Locate the cell with the specified text and output its (x, y) center coordinate. 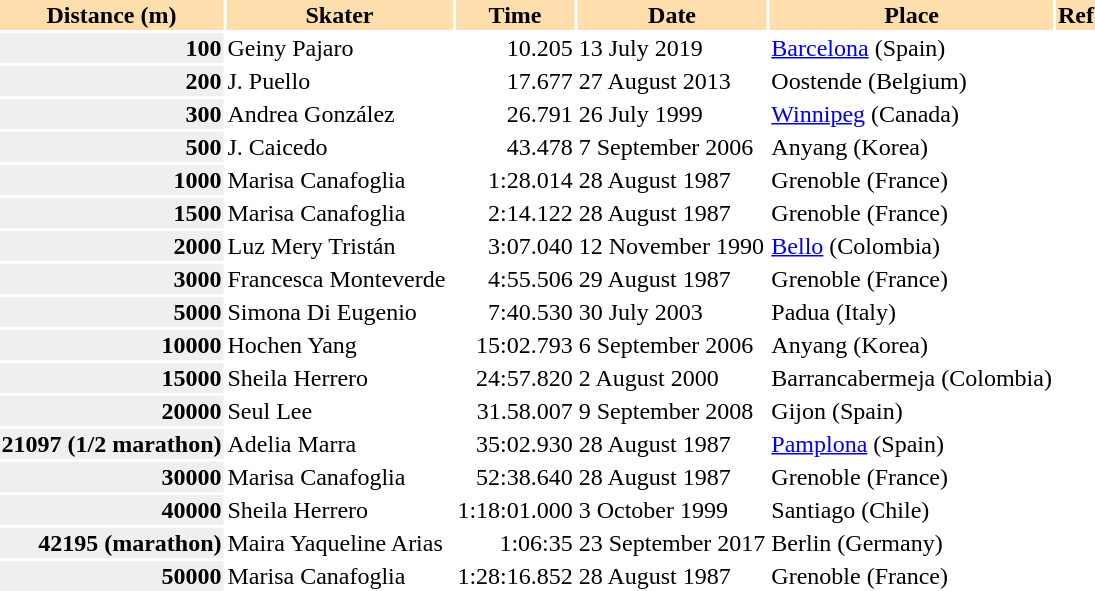
31.58.007 (515, 411)
Adelia Marra (336, 444)
Berlin (Germany) (912, 543)
500 (112, 147)
Pamplona (Spain) (912, 444)
Distance (m) (112, 15)
6 September 2006 (672, 345)
Winnipeg (Canada) (912, 114)
Bello (Colombia) (912, 246)
Oostende (Belgium) (912, 81)
43.478 (515, 147)
7:40.530 (515, 312)
Santiago (Chile) (912, 510)
26.791 (515, 114)
3 October 1999 (672, 510)
30000 (112, 477)
15000 (112, 378)
Barrancabermeja (Colombia) (912, 378)
24:57.820 (515, 378)
17.677 (515, 81)
1000 (112, 180)
26 July 1999 (672, 114)
30 July 2003 (672, 312)
3:07.040 (515, 246)
1:28:16.852 (515, 576)
4:55.506 (515, 279)
1:06:35 (515, 543)
1:18:01.000 (515, 510)
Andrea González (336, 114)
1:28.014 (515, 180)
20000 (112, 411)
50000 (112, 576)
9 September 2008 (672, 411)
300 (112, 114)
29 August 1987 (672, 279)
Luz Mery Tristán (336, 246)
J. Puello (336, 81)
5000 (112, 312)
J. Caicedo (336, 147)
52:38.640 (515, 477)
35:02.930 (515, 444)
Maira Yaqueline Arias (336, 543)
Gijon (Spain) (912, 411)
7 September 2006 (672, 147)
Time (515, 15)
21097 (1/2 marathon) (112, 444)
40000 (112, 510)
200 (112, 81)
3000 (112, 279)
Francesca Monteverde (336, 279)
Place (912, 15)
Padua (Italy) (912, 312)
100 (112, 48)
Barcelona (Spain) (912, 48)
27 August 2013 (672, 81)
Skater (340, 15)
Ref (1076, 15)
1500 (112, 213)
15:02.793 (515, 345)
Date (672, 15)
Seul Lee (336, 411)
2 August 2000 (672, 378)
2:14.122 (515, 213)
12 November 1990 (672, 246)
10.205 (515, 48)
Geiny Pajaro (336, 48)
23 September 2017 (672, 543)
Hochen Yang (336, 345)
Simona Di Eugenio (336, 312)
2000 (112, 246)
10000 (112, 345)
42195 (marathon) (112, 543)
13 July 2019 (672, 48)
